Scan for the cell matching the given text and deliver its (X, Y) coordinate at center. 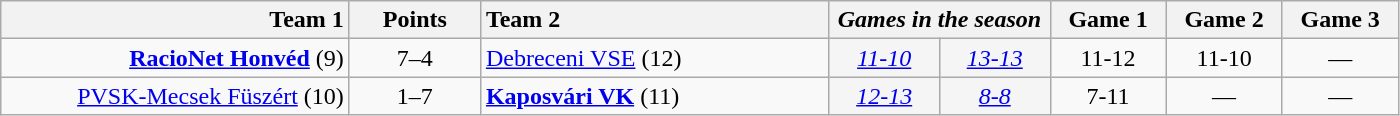
Game 3 (1340, 20)
RacioNet Honvéd (9) (176, 58)
7-11 (1108, 96)
Debreceni VSE (12) (654, 58)
Team 2 (654, 20)
Team 1 (176, 20)
8-8 (994, 96)
PVSK-Mecsek Füszért (10) (176, 96)
13-13 (994, 58)
Game 2 (1224, 20)
Games in the season (940, 20)
Game 1 (1108, 20)
12-13 (884, 96)
7–4 (414, 58)
11-12 (1108, 58)
1–7 (414, 96)
Points (414, 20)
Kaposvári VK (11) (654, 96)
